Identify which cell holds the provided text, then report its (X, Y) central coordinate. 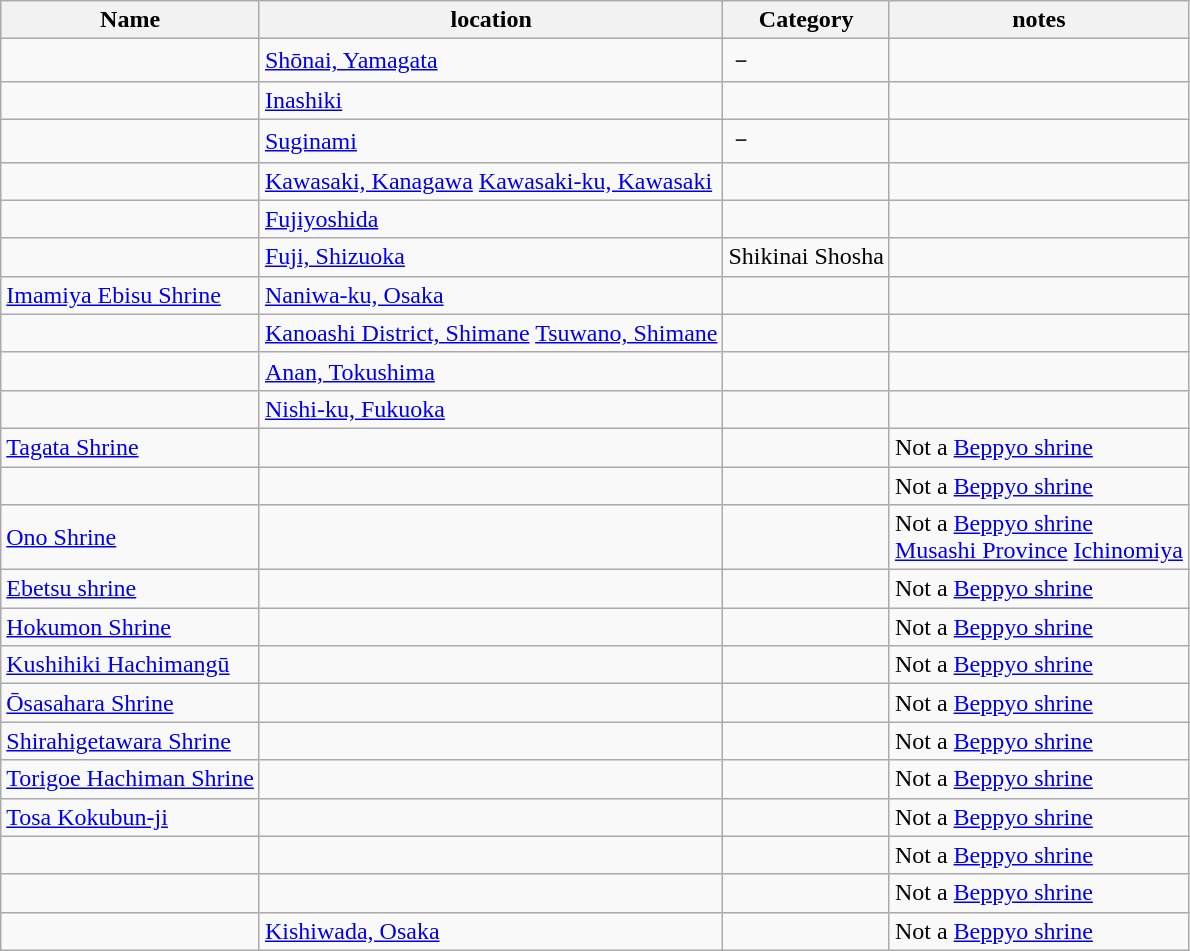
Tagata Shrine (130, 447)
Kanoashi District, Shimane Tsuwano, Shimane (491, 333)
Shikinai Shosha (806, 257)
Fujiyoshida (491, 219)
Tosa Kokubun-ji (130, 817)
Ōsasahara Shrine (130, 703)
Suginami (491, 140)
Shōnai, Yamagata (491, 60)
Category (806, 20)
Imamiya Ebisu Shrine (130, 295)
Ebetsu shrine (130, 589)
Anan, Tokushima (491, 371)
Kushihiki Hachimangū (130, 665)
Kishiwada, Osaka (491, 931)
Torigoe Hachiman Shrine (130, 779)
Nishi-ku, Fukuoka (491, 409)
Ono Shrine (130, 538)
Hokumon Shrine (130, 627)
Fuji, Shizuoka (491, 257)
notes (1038, 20)
Not a Beppyo shrineMusashi Province Ichinomiya (1038, 538)
Name (130, 20)
Shirahigetawara Shrine (130, 741)
Naniwa-ku, Osaka (491, 295)
location (491, 20)
Kawasaki, Kanagawa Kawasaki-ku, Kawasaki (491, 181)
Inashiki (491, 100)
